Scan for the cell matching the given text and deliver its [X, Y] coordinate at center. 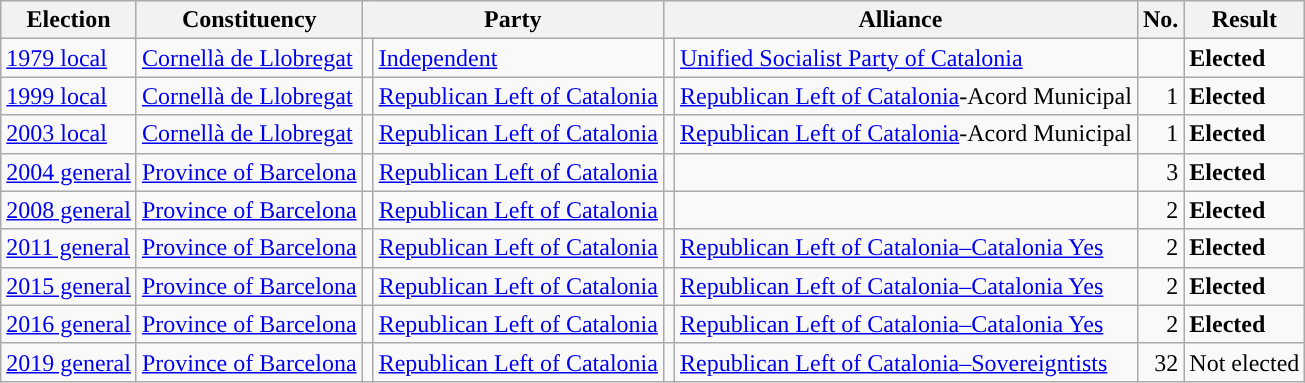
Alliance [900, 20]
32 [1160, 362]
3 [1160, 172]
Republican Left of Catalonia–Sovereigntists [906, 362]
Constituency [249, 20]
2003 local [69, 134]
Result [1244, 20]
Not elected [1244, 362]
Unified Socialist Party of Catalonia [906, 58]
Independent [518, 58]
2019 general [69, 362]
2011 general [69, 248]
2004 general [69, 172]
2015 general [69, 286]
Election [69, 20]
1979 local [69, 58]
2008 general [69, 210]
Party [512, 20]
No. [1160, 20]
1999 local [69, 96]
2016 general [69, 324]
